Output the (X, Y) coordinate of the center of the cell containing the given text.  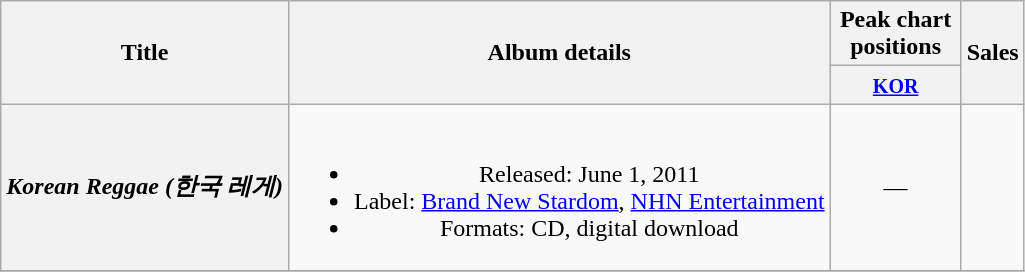
Album details (559, 52)
— (896, 188)
Released: June 1, 2011Label: Brand New Stardom, NHN EntertainmentFormats: CD, digital download (559, 188)
Korean Reggae (한국 레게) (145, 188)
Peak chart positions (896, 34)
KOR (896, 85)
Sales (992, 52)
Title (145, 52)
